From the cell containing the given text, extract its center point as (x, y) coordinate. 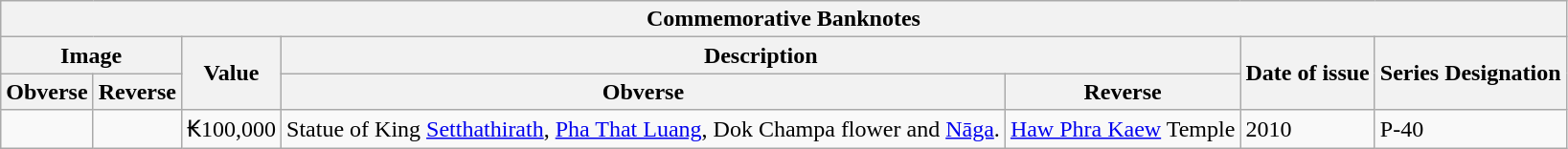
Statue of King Setthathirath, Pha That Luang, Dok Champa flower and Nāga. (644, 129)
Commemorative Banknotes (784, 19)
₭100,000 (231, 129)
Date of issue (1307, 74)
P-40 (1470, 129)
Description (761, 55)
2010 (1307, 129)
Series Designation (1470, 74)
Image (92, 55)
Value (231, 74)
Haw Phra Kaew Temple (1123, 129)
